From the cell containing the given text, extract its center point as (X, Y) coordinate. 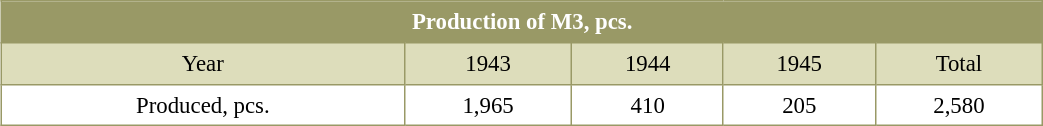
205 (799, 105)
Total (959, 63)
1945 (799, 63)
2,580 (959, 105)
1943 (488, 63)
410 (648, 105)
Year (204, 63)
1944 (648, 63)
1,965 (488, 105)
Production of М3, pcs. (522, 22)
Produced, pcs. (204, 105)
